Capture the cell that displays the provided text and extract its (x, y) central coordinate. 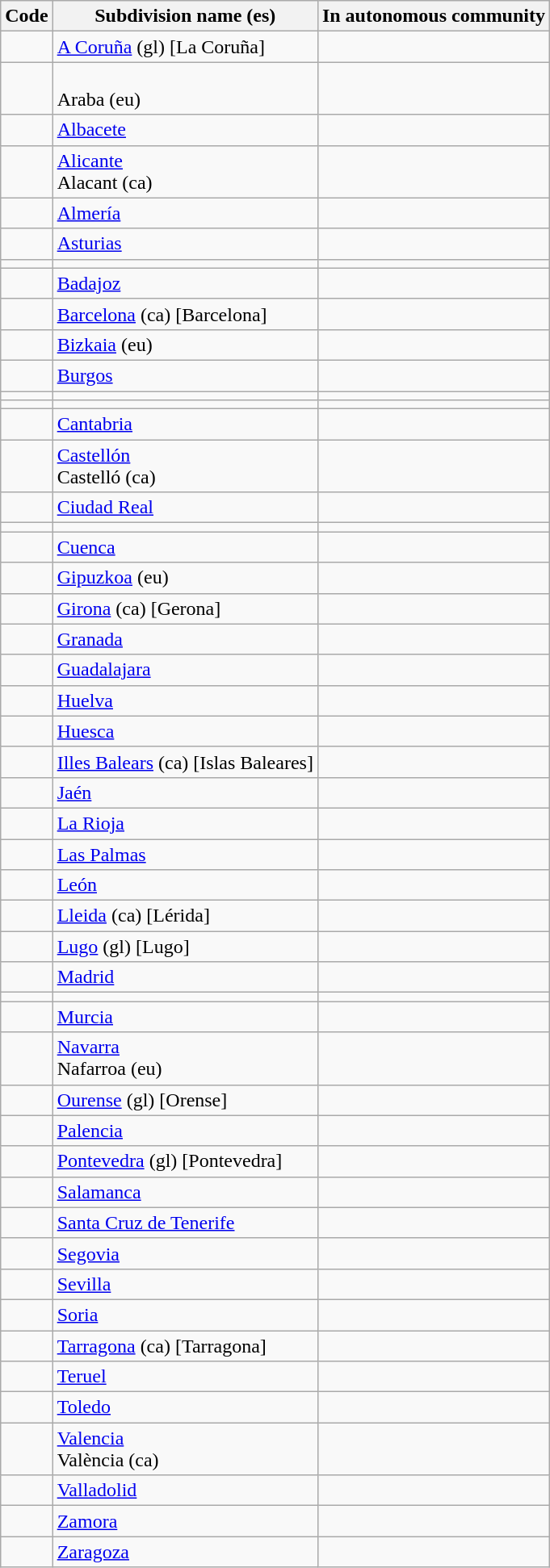
ValenciaValència (ca) (185, 1449)
Barcelona (ca) [Barcelona] (185, 314)
AlicanteAlacant (ca) (185, 171)
In autonomous community (433, 16)
Lugo (gl) [Lugo] (185, 947)
Huesca (185, 731)
Burgos (185, 375)
Illes Balears (ca) [Islas Baleares] (185, 762)
Pontevedra (gl) [Pontevedra] (185, 1161)
Cuenca (185, 547)
Bizkaia (eu) (185, 345)
Granada (185, 639)
Albacete (185, 130)
Almería (185, 213)
Gipuzkoa (eu) (185, 578)
Subdivision name (es) (185, 16)
NavarraNafarroa (eu) (185, 1059)
Jaén (185, 792)
Asturias (185, 244)
Las Palmas (185, 855)
Ourense (gl) [Orense] (185, 1100)
Toledo (185, 1407)
Tarragona (ca) [Tarragona] (185, 1345)
Zamora (185, 1521)
Badajoz (185, 283)
Lleida (ca) [Lérida] (185, 916)
Segovia (185, 1253)
Sevilla (185, 1284)
Salamanca (185, 1192)
León (185, 885)
Soria (185, 1315)
Girona (ca) [Gerona] (185, 608)
Code (27, 16)
Palencia (185, 1131)
Teruel (185, 1377)
Cantabria (185, 424)
Valladolid (185, 1491)
A Coruña (gl) [La Coruña] (185, 47)
Guadalajara (185, 670)
CastellónCastelló (ca) (185, 466)
Murcia (185, 1017)
Madrid (185, 977)
Huelva (185, 700)
Araba (eu) (185, 89)
Santa Cruz de Tenerife (185, 1223)
Ciudad Real (185, 508)
Zaragoza (185, 1552)
La Rioja (185, 823)
